Identify which cell holds the provided text, then report its (x, y) central coordinate. 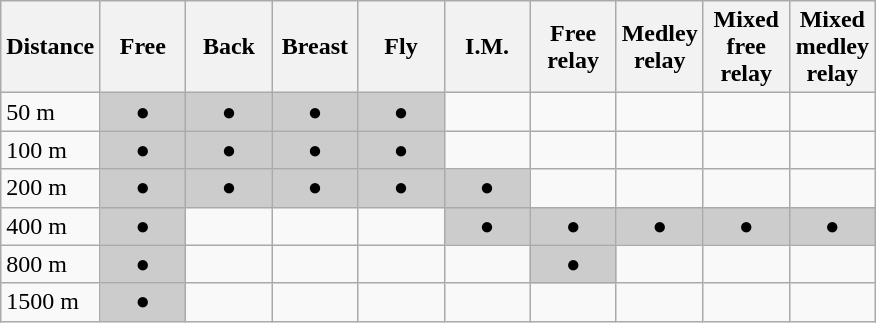
Distance (50, 47)
800 m (50, 264)
Mixed medley relay (832, 47)
400 m (50, 226)
I.M. (487, 47)
Mixed free relay (746, 47)
50 m (50, 112)
Breast (315, 47)
200 m (50, 188)
1500 m (50, 302)
Free (143, 47)
Medley relay (660, 47)
Free relay (573, 47)
100 m (50, 150)
Back (229, 47)
Fly (401, 47)
